Return [X, Y] of the center of cell containing provided text 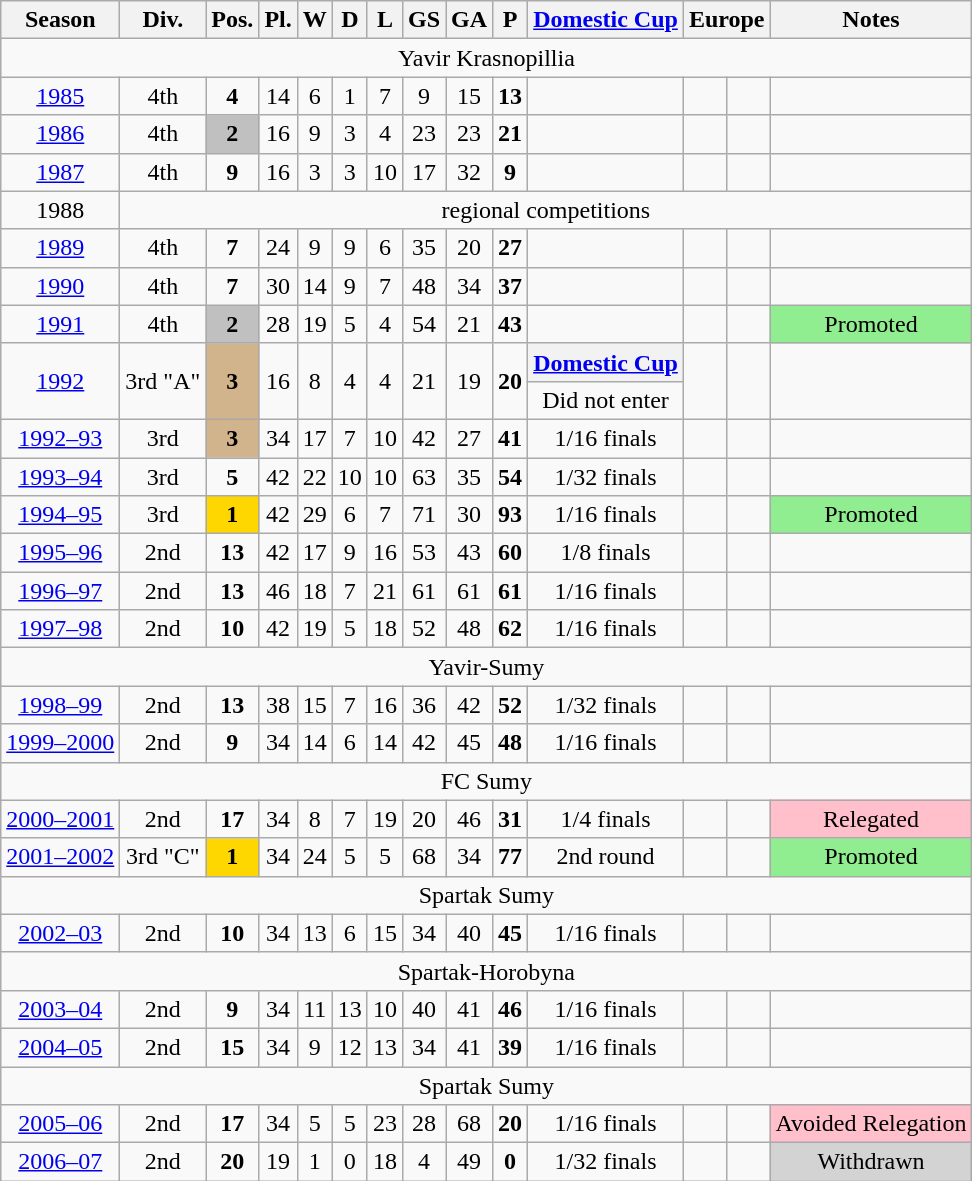
Spartak-Horobyna [486, 971]
2002–03 [60, 933]
62 [510, 629]
Pos. [232, 20]
1992–93 [60, 438]
71 [424, 515]
53 [424, 553]
32 [470, 172]
2003–04 [60, 1009]
60 [510, 553]
Withdrawn [871, 1162]
1996–97 [60, 591]
1997–98 [60, 629]
Yavir Krasnopillia [486, 58]
1998–99 [60, 705]
1989 [60, 248]
3rd "A" [163, 381]
Pl. [278, 20]
1992 [60, 381]
39 [510, 1047]
1999–2000 [60, 743]
12 [350, 1047]
38 [278, 705]
Relegated [871, 819]
1988 [60, 210]
GS [424, 20]
3rd "C" [163, 857]
2001–2002 [60, 857]
Div. [163, 20]
GA [470, 20]
Europe [726, 20]
Did not enter [606, 400]
29 [314, 515]
93 [510, 515]
2006–07 [60, 1162]
1/8 finals [606, 553]
1995–96 [60, 553]
2005–06 [60, 1124]
Season [60, 20]
31 [510, 819]
2004–05 [60, 1047]
1994–95 [60, 515]
2000–2001 [60, 819]
1986 [60, 134]
1993–94 [60, 477]
22 [314, 477]
63 [424, 477]
11 [314, 1009]
L [384, 20]
2nd round [606, 857]
Yavir-Sumy [486, 667]
36 [424, 705]
FC Sumy [486, 781]
Avoided Relegation [871, 1124]
1987 [60, 172]
49 [470, 1162]
1985 [60, 96]
P [510, 20]
W [314, 20]
77 [510, 857]
1991 [60, 324]
37 [510, 286]
regional competitions [546, 210]
Notes [871, 20]
1/4 finals [606, 819]
D [350, 20]
1990 [60, 286]
